Scan for the cell matching the given text and deliver its [x, y] coordinate at center. 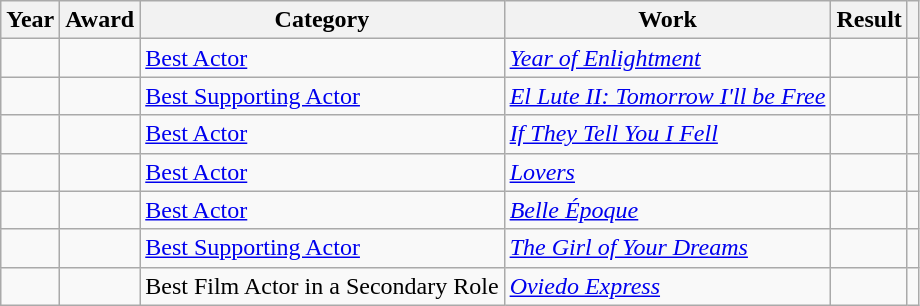
The Girl of Your Dreams [668, 248]
Year of Enlightment [668, 58]
Oviedo Express [668, 286]
If They Tell You I Fell [668, 134]
Lovers [668, 172]
Award [100, 20]
Best Film Actor in a Secondary Role [322, 286]
Belle Époque [668, 210]
Category [322, 20]
Year [30, 20]
Result [869, 20]
El Lute II: Tomorrow I'll be Free [668, 96]
Work [668, 20]
